Return [x, y] of the center of cell containing provided text 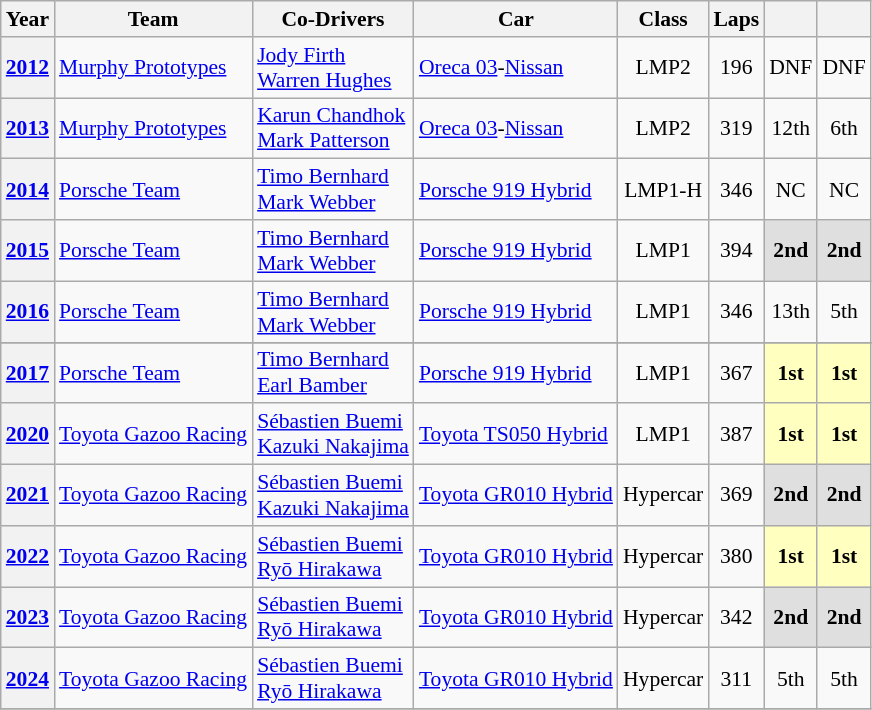
380 [736, 556]
2021 [28, 496]
2012 [28, 68]
12th [790, 128]
319 [736, 128]
2023 [28, 618]
369 [736, 496]
387 [736, 434]
342 [736, 618]
Class [663, 19]
2015 [28, 250]
2024 [28, 678]
13th [790, 312]
Timo Bernhard Earl Bamber [333, 372]
Karun Chandhok Mark Patterson [333, 128]
2017 [28, 372]
2022 [28, 556]
311 [736, 678]
2013 [28, 128]
Car [516, 19]
2016 [28, 312]
LMP1-H [663, 190]
6th [844, 128]
Team [153, 19]
Toyota TS050 Hybrid [516, 434]
Jody Firth Warren Hughes [333, 68]
367 [736, 372]
394 [736, 250]
Laps [736, 19]
2014 [28, 190]
2020 [28, 434]
196 [736, 68]
Year [28, 19]
Co-Drivers [333, 19]
